Return the (x, y) coordinate for the center point of the cell that contains the specified text.  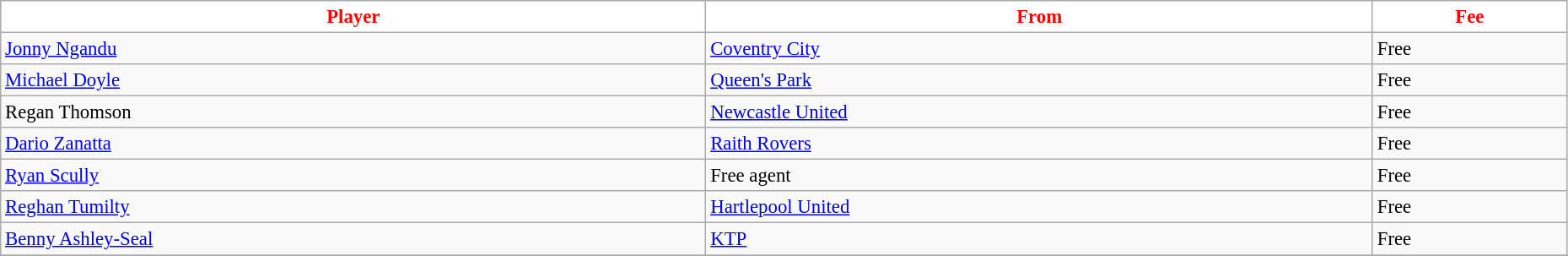
Jonny Ngandu (353, 49)
Regan Thomson (353, 112)
Free agent (1039, 176)
Ryan Scully (353, 176)
Newcastle United (1039, 112)
Player (353, 17)
Michael Doyle (353, 80)
Reghan Tumilty (353, 207)
Queen's Park (1039, 80)
Fee (1469, 17)
Raith Rovers (1039, 144)
Coventry City (1039, 49)
Dario Zanatta (353, 144)
Hartlepool United (1039, 207)
Benny Ashley-Seal (353, 239)
From (1039, 17)
KTP (1039, 239)
